Find where the given text appears and provide that cell's center as (X, Y) coordinate. 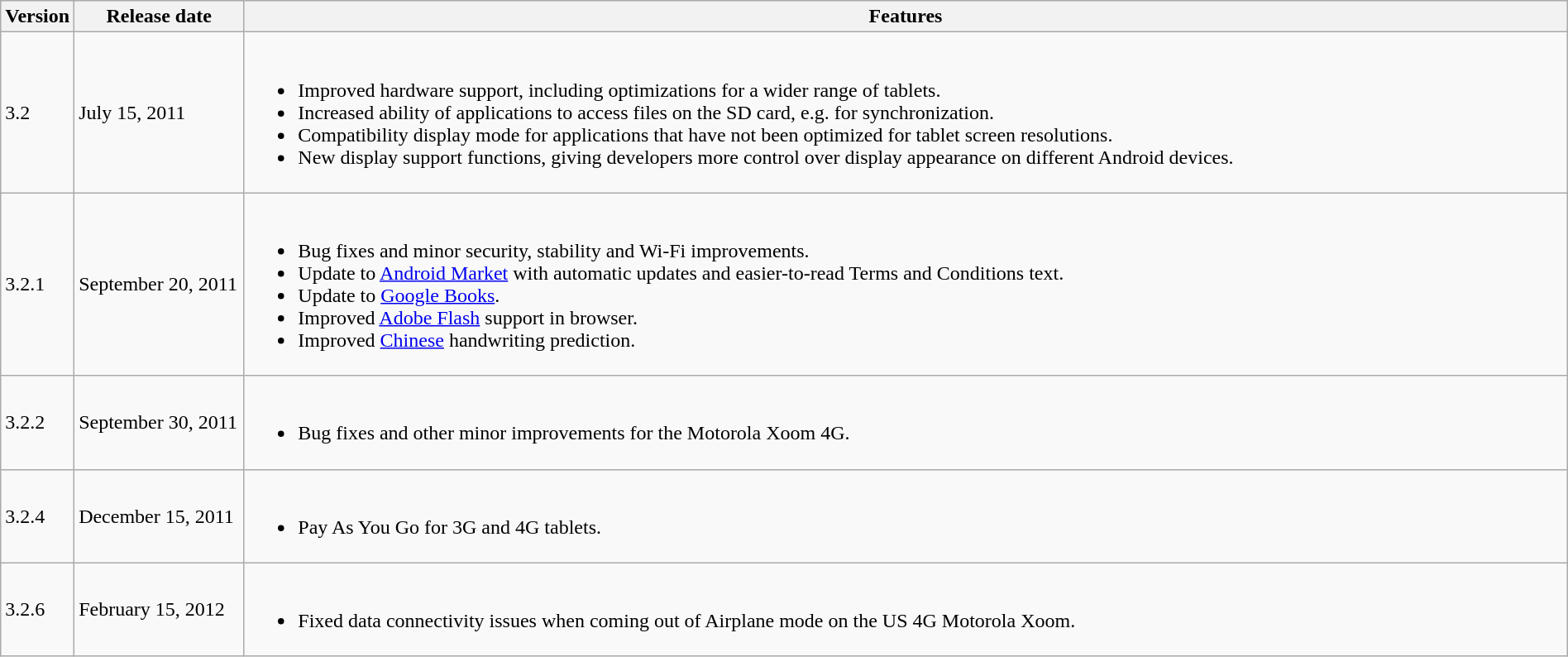
September 20, 2011 (159, 285)
3.2.4 (38, 516)
February 15, 2012 (159, 609)
July 15, 2011 (159, 113)
3.2.6 (38, 609)
3.2.1 (38, 285)
Features (906, 17)
Fixed data connectivity issues when coming out of Airplane mode on the US 4G Motorola Xoom. (906, 609)
Version (38, 17)
3.2 (38, 113)
3.2.2 (38, 422)
December 15, 2011 (159, 516)
Release date (159, 17)
Bug fixes and other minor improvements for the Motorola Xoom 4G. (906, 422)
Pay As You Go for 3G and 4G tablets. (906, 516)
September 30, 2011 (159, 422)
